Provide the (X, Y) coordinate of the cell's center where the given text is located.  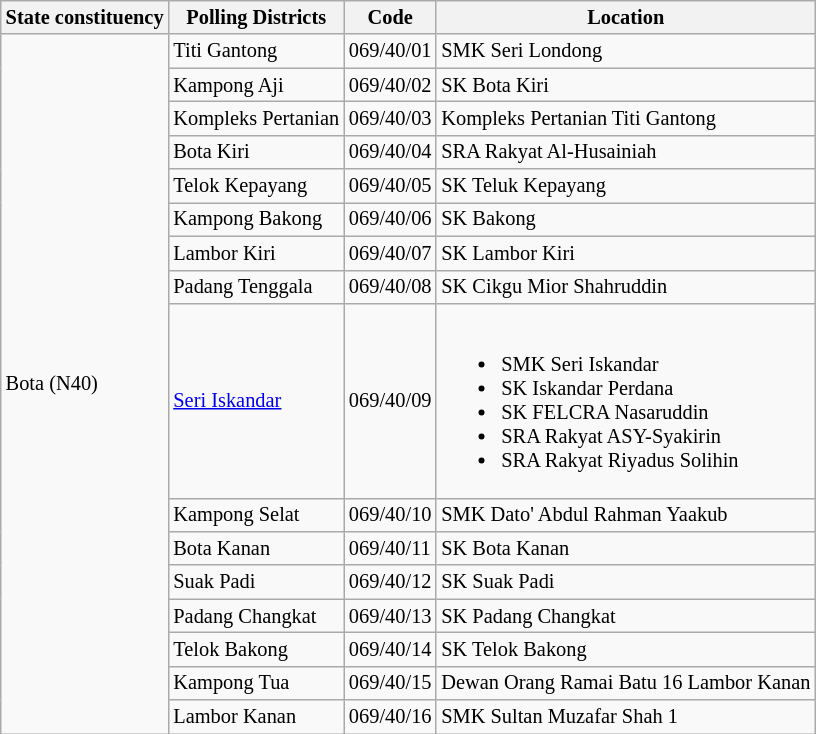
SK Bota Kanan (626, 548)
SK Bota Kiri (626, 85)
Polling Districts (256, 17)
069/40/09 (390, 400)
069/40/03 (390, 118)
SMK Sultan Muzafar Shah 1 (626, 717)
Kampong Tua (256, 683)
Lambor Kiri (256, 253)
SK Cikgu Mior Shahruddin (626, 287)
Kompleks Pertanian (256, 118)
Bota Kanan (256, 548)
SMK Dato' Abdul Rahman Yaakub (626, 515)
SK Teluk Kepayang (626, 186)
Lambor Kanan (256, 717)
Kampong Selat (256, 515)
069/40/11 (390, 548)
069/40/02 (390, 85)
Kampong Bakong (256, 219)
Bota Kiri (256, 152)
Kompleks Pertanian Titi Gantong (626, 118)
Seri Iskandar (256, 400)
069/40/15 (390, 683)
069/40/04 (390, 152)
SK Lambor Kiri (626, 253)
SK Telok Bakong (626, 649)
Bota (N40) (85, 384)
069/40/16 (390, 717)
SK Bakong (626, 219)
Location (626, 17)
069/40/10 (390, 515)
Suak Padi (256, 582)
069/40/12 (390, 582)
SRA Rakyat Al-Husainiah (626, 152)
069/40/06 (390, 219)
SMK Seri IskandarSK Iskandar PerdanaSK FELCRA NasaruddinSRA Rakyat ASY-SyakirinSRA Rakyat Riyadus Solihin (626, 400)
069/40/07 (390, 253)
SK Suak Padi (626, 582)
Padang Tenggala (256, 287)
Titi Gantong (256, 51)
069/40/01 (390, 51)
069/40/13 (390, 616)
069/40/14 (390, 649)
State constituency (85, 17)
Telok Bakong (256, 649)
SK Padang Changkat (626, 616)
Kampong Aji (256, 85)
Padang Changkat (256, 616)
069/40/08 (390, 287)
Code (390, 17)
SMK Seri Londong (626, 51)
Dewan Orang Ramai Batu 16 Lambor Kanan (626, 683)
Telok Kepayang (256, 186)
069/40/05 (390, 186)
